From the cell containing the given text, extract its center point as [X, Y] coordinate. 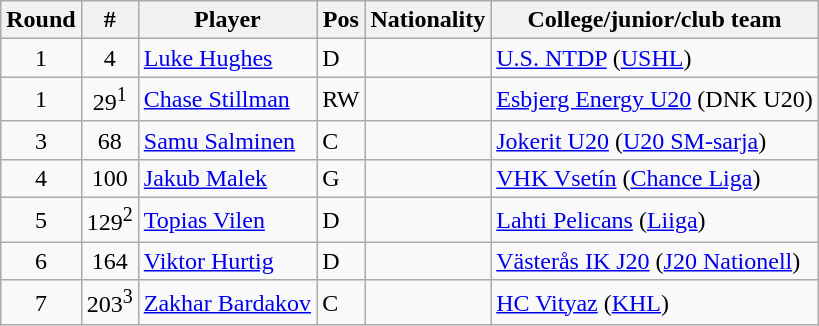
1292 [110, 220]
Lahti Pelicans (Liiga) [654, 220]
164 [110, 261]
Esbjerg Energy U20 (DNK U20) [654, 100]
7 [41, 302]
Jokerit U20 (U20 SM-sarja) [654, 140]
Viktor Hurtig [227, 261]
Nationality [428, 20]
Pos [341, 20]
Luke Hughes [227, 58]
Round [41, 20]
68 [110, 140]
# [110, 20]
100 [110, 178]
U.S. NTDP (USHL) [654, 58]
HC Vityaz (KHL) [654, 302]
Chase Stillman [227, 100]
Samu Salminen [227, 140]
6 [41, 261]
Player [227, 20]
G [341, 178]
Zakhar Bardakov [227, 302]
College/junior/club team [654, 20]
Jakub Malek [227, 178]
RW [341, 100]
291 [110, 100]
2033 [110, 302]
Topias Vilen [227, 220]
3 [41, 140]
Västerås IK J20 (J20 Nationell) [654, 261]
VHK Vsetín (Chance Liga) [654, 178]
5 [41, 220]
